Identify which cell holds the provided text, then report its [X, Y] central coordinate. 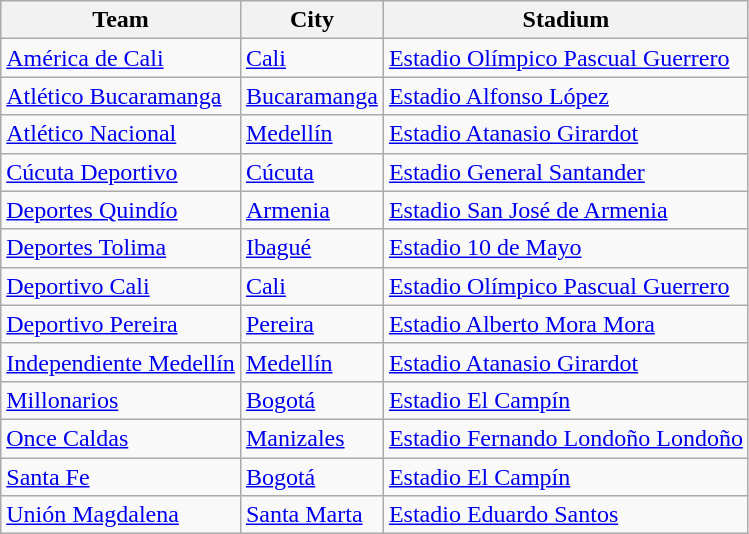
Estadio General Santander [566, 172]
Team [121, 20]
Estadio Fernando Londoño Londoño [566, 438]
Estadio Alfonso López [566, 96]
Santa Marta [312, 515]
Ibagué [312, 248]
Armenia [312, 210]
Unión Magdalena [121, 515]
Estadio San José de Armenia [566, 210]
Deportivo Pereira [121, 324]
Deportivo Cali [121, 286]
Atlético Bucaramanga [121, 96]
Millonarios [121, 400]
Santa Fe [121, 477]
Estadio Alberto Mora Mora [566, 324]
Atlético Nacional [121, 134]
Cúcuta Deportivo [121, 172]
Pereira [312, 324]
Bucaramanga [312, 96]
City [312, 20]
Once Caldas [121, 438]
América de Cali [121, 58]
Cúcuta [312, 172]
Stadium [566, 20]
Estadio Eduardo Santos [566, 515]
Estadio 10 de Mayo [566, 248]
Manizales [312, 438]
Deportes Tolima [121, 248]
Deportes Quindío [121, 210]
Independiente Medellín [121, 362]
